Output the [X, Y] coordinate of the center of the cell containing the given text.  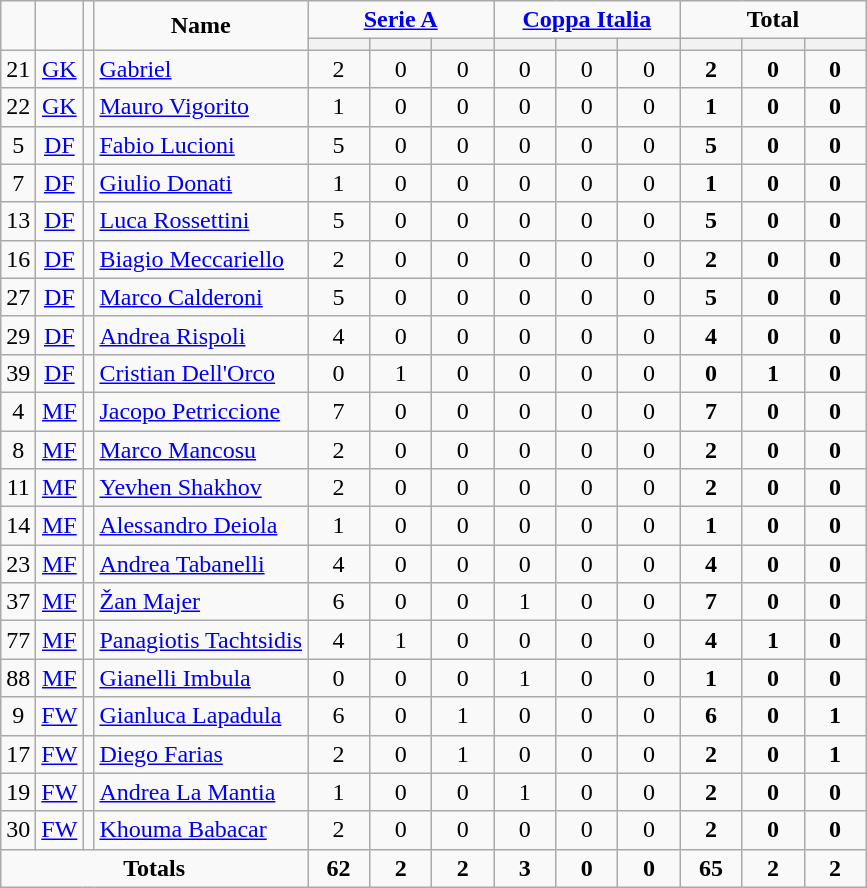
22 [18, 107]
29 [18, 335]
65 [711, 868]
39 [18, 373]
Khouma Babacar [201, 830]
17 [18, 754]
Marco Mancosu [201, 449]
Alessandro Deiola [201, 526]
Cristian Dell'Orco [201, 373]
Coppa Italia [587, 20]
11 [18, 488]
Total [773, 20]
37 [18, 602]
14 [18, 526]
13 [18, 221]
Gianluca Lapadula [201, 716]
Name [201, 26]
Serie A [401, 20]
Luca Rossettini [201, 221]
Andrea Rispoli [201, 335]
Panagiotis Tachtsidis [201, 640]
Jacopo Petriccione [201, 411]
27 [18, 297]
Andrea La Mantia [201, 792]
Gabriel [201, 69]
Totals [154, 868]
88 [18, 678]
Gianelli Imbula [201, 678]
3 [525, 868]
19 [18, 792]
23 [18, 564]
21 [18, 69]
Marco Calderoni [201, 297]
Žan Majer [201, 602]
Mauro Vigorito [201, 107]
Diego Farias [201, 754]
77 [18, 640]
Andrea Tabanelli [201, 564]
16 [18, 259]
Giulio Donati [201, 183]
8 [18, 449]
Yevhen Shakhov [201, 488]
30 [18, 830]
9 [18, 716]
Biagio Meccariello [201, 259]
Fabio Lucioni [201, 145]
62 [339, 868]
